Locate the cell with the specified text and output its [X, Y] center coordinate. 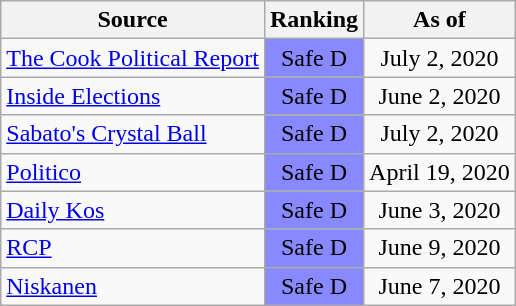
Source [133, 20]
June 9, 2020 [440, 248]
June 7, 2020 [440, 286]
Daily Kos [133, 210]
Inside Elections [133, 96]
RCP [133, 248]
June 2, 2020 [440, 96]
Politico [133, 172]
Sabato's Crystal Ball [133, 134]
As of [440, 20]
April 19, 2020 [440, 172]
June 3, 2020 [440, 210]
Ranking [314, 20]
Niskanen [133, 286]
The Cook Political Report [133, 58]
